Identify which cell holds the provided text, then report its [X, Y] central coordinate. 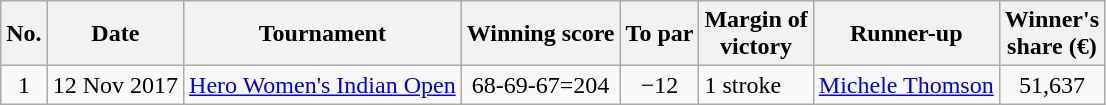
Winning score [540, 34]
68-69-67=204 [540, 85]
Runner-up [906, 34]
1 [24, 85]
To par [660, 34]
Date [115, 34]
Tournament [323, 34]
1 stroke [756, 85]
No. [24, 34]
Michele Thomson [906, 85]
51,637 [1052, 85]
12 Nov 2017 [115, 85]
Winner'sshare (€) [1052, 34]
−12 [660, 85]
Margin ofvictory [756, 34]
Hero Women's Indian Open [323, 85]
